Find where the given text appears and provide that cell's center as (x, y) coordinate. 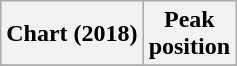
Chart (2018) (72, 34)
Peak position (189, 34)
